Detect which cell encompasses the target text, then output its (x, y) center coordinate. 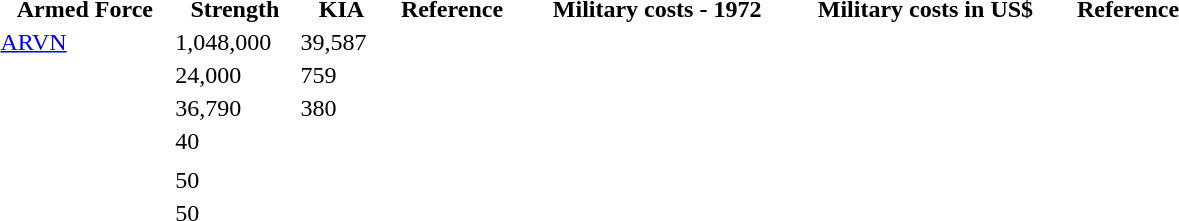
24,000 (235, 75)
39,587 (342, 42)
759 (342, 75)
36,790 (235, 108)
1,048,000 (235, 42)
50 (235, 180)
380 (342, 108)
40 (235, 141)
